Extract the [x, y] coordinate from the center of the cell holding the provided text.  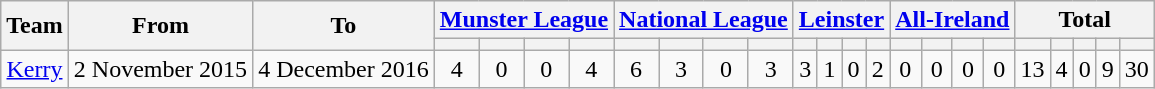
1 [829, 69]
Munster League [524, 20]
To [344, 26]
6 [636, 69]
9 [1108, 69]
Leinster [841, 20]
Kerry [35, 69]
National League [704, 20]
2 [878, 69]
Team [35, 26]
All-Ireland [952, 20]
From [160, 26]
Total [1084, 20]
30 [1136, 69]
13 [1032, 69]
2 November 2015 [160, 69]
4 December 2016 [344, 69]
